Identify which cell holds the provided text, then report its (X, Y) central coordinate. 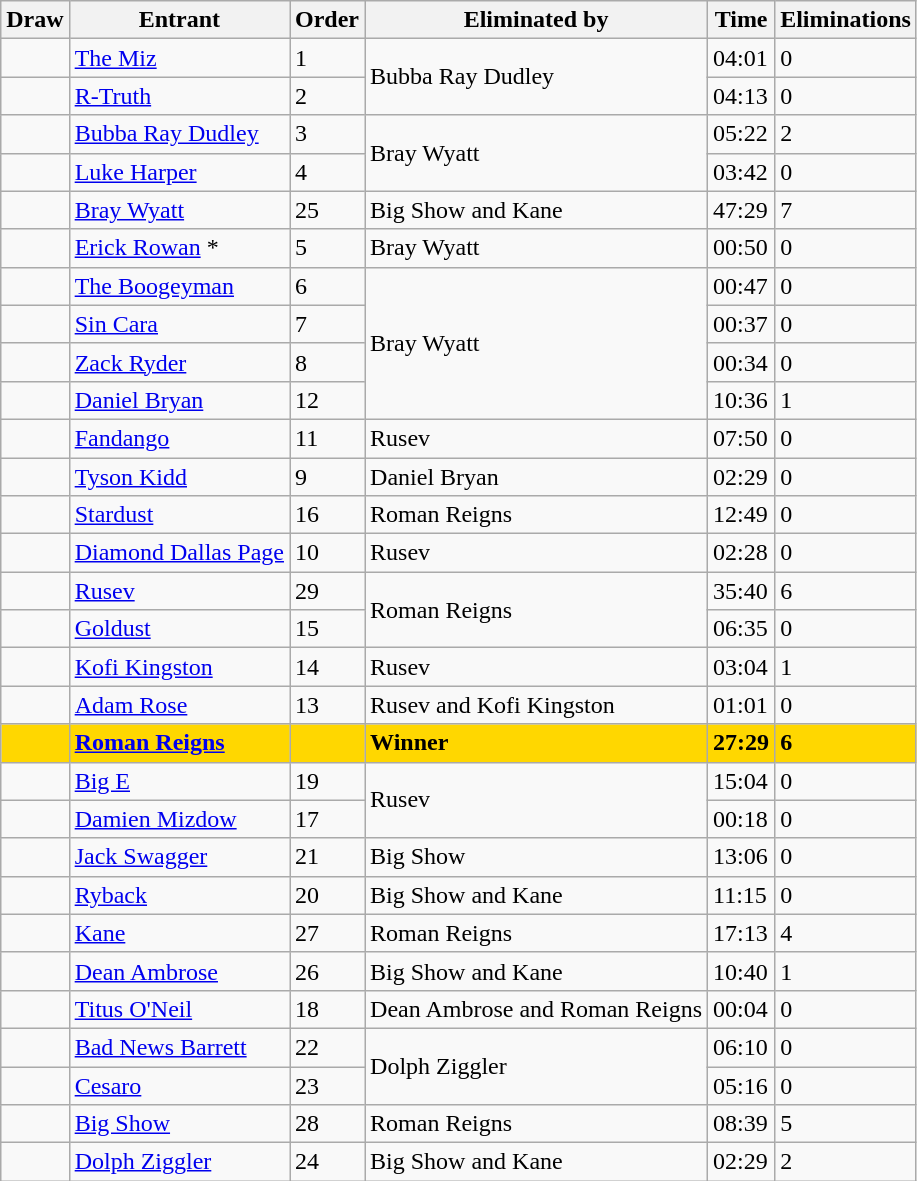
10:36 (742, 400)
Stardust (179, 515)
08:39 (742, 1124)
The Miz (179, 58)
Sin Cara (179, 324)
8 (328, 362)
Adam Rose (179, 705)
00:50 (742, 248)
28 (328, 1124)
04:13 (742, 96)
16 (328, 515)
Goldust (179, 629)
17 (328, 819)
10:40 (742, 971)
Cesaro (179, 1085)
3 (328, 134)
Order (328, 20)
13:06 (742, 857)
00:34 (742, 362)
03:42 (742, 172)
Ryback (179, 895)
Rusev and Kofi Kingston (536, 705)
22 (328, 1047)
00:18 (742, 819)
00:37 (742, 324)
Jack Swagger (179, 857)
9 (328, 477)
R-Truth (179, 96)
20 (328, 895)
Winner (536, 743)
21 (328, 857)
01:01 (742, 705)
Time (742, 20)
Diamond Dallas Page (179, 553)
15 (328, 629)
Draw (35, 20)
24 (328, 1162)
11:15 (742, 895)
Eliminations (846, 20)
03:04 (742, 667)
02:28 (742, 553)
Bad News Barrett (179, 1047)
Eliminated by (536, 20)
07:50 (742, 438)
Kofi Kingston (179, 667)
13 (328, 705)
25 (328, 210)
10 (328, 553)
29 (328, 591)
Damien Mizdow (179, 819)
15:04 (742, 781)
00:47 (742, 286)
12:49 (742, 515)
Erick Rowan * (179, 248)
11 (328, 438)
06:10 (742, 1047)
Tyson Kidd (179, 477)
27:29 (742, 743)
00:04 (742, 1009)
06:35 (742, 629)
Luke Harper (179, 172)
18 (328, 1009)
19 (328, 781)
35:40 (742, 591)
05:16 (742, 1085)
Zack Ryder (179, 362)
27 (328, 933)
12 (328, 400)
05:22 (742, 134)
Kane (179, 933)
Titus O'Neil (179, 1009)
Entrant (179, 20)
47:29 (742, 210)
The Boogeyman (179, 286)
26 (328, 971)
23 (328, 1085)
14 (328, 667)
04:01 (742, 58)
17:13 (742, 933)
Dean Ambrose (179, 971)
Big E (179, 781)
Fandango (179, 438)
Dean Ambrose and Roman Reigns (536, 1009)
